Return (x, y) of the center of cell containing provided text 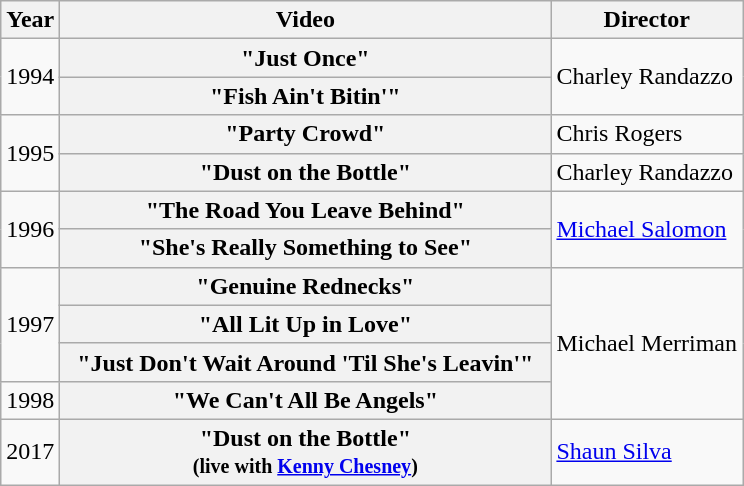
"Dust on the Bottle"(live with Kenny Chesney) (306, 452)
"We Can't All Be Angels" (306, 400)
"Just Once" (306, 58)
2017 (30, 452)
"Dust on the Bottle" (306, 172)
Director (647, 20)
Video (306, 20)
"Genuine Rednecks" (306, 286)
1996 (30, 229)
"She's Really Something to See" (306, 248)
Michael Salomon (647, 229)
Year (30, 20)
1994 (30, 77)
"The Road You Leave Behind" (306, 210)
Michael Merriman (647, 343)
1997 (30, 324)
Shaun Silva (647, 452)
1995 (30, 153)
"Just Don't Wait Around 'Til She's Leavin'" (306, 362)
"Party Crowd" (306, 134)
Chris Rogers (647, 134)
"Fish Ain't Bitin'" (306, 96)
1998 (30, 400)
"All Lit Up in Love" (306, 324)
